From the cell containing the given text, extract its center point as (x, y) coordinate. 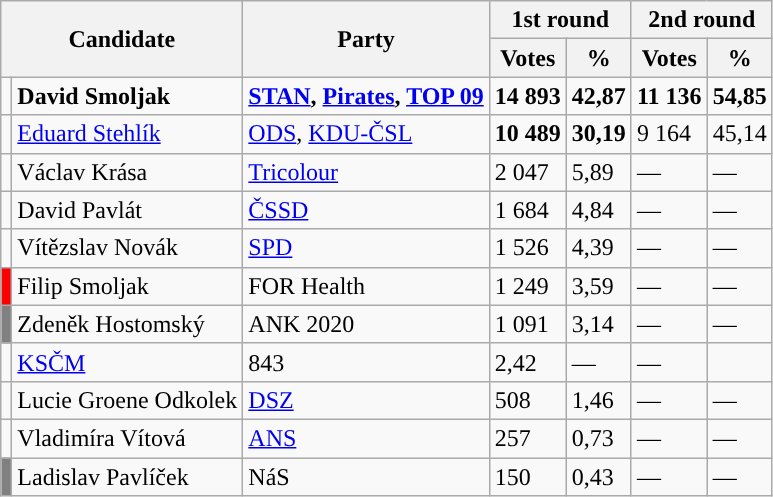
STAN, Pirates, TOP 09 (366, 96)
David Smoljak (128, 96)
508 (528, 400)
1,46 (598, 400)
11 136 (669, 96)
Václav Krása (128, 172)
Lucie Groene Odkolek (128, 400)
1 526 (528, 248)
0,43 (598, 477)
150 (528, 477)
2,42 (528, 362)
Filip Smoljak (128, 286)
843 (366, 362)
Candidate (122, 39)
Tricolour (366, 172)
10 489 (528, 134)
4,39 (598, 248)
1st round (560, 20)
1 249 (528, 286)
ANS (366, 438)
Ladislav Pavlíček (128, 477)
1 684 (528, 210)
Vítězslav Novák (128, 248)
Zdeněk Hostomský (128, 324)
1 091 (528, 324)
14 893 (528, 96)
Vladimíra Vítová (128, 438)
3,59 (598, 286)
SPD (366, 248)
4,84 (598, 210)
0,73 (598, 438)
3,14 (598, 324)
257 (528, 438)
David Pavlát (128, 210)
45,14 (740, 134)
2 047 (528, 172)
ČSSD (366, 210)
FOR Health (366, 286)
54,85 (740, 96)
Eduard Stehlík (128, 134)
42,87 (598, 96)
5,89 (598, 172)
9 164 (669, 134)
NáS (366, 477)
30,19 (598, 134)
DSZ (366, 400)
2nd round (702, 20)
Party (366, 39)
KSČM (128, 362)
ODS, KDU-ČSL (366, 134)
ANK 2020 (366, 324)
